From the cell containing the given text, extract its center point as (x, y) coordinate. 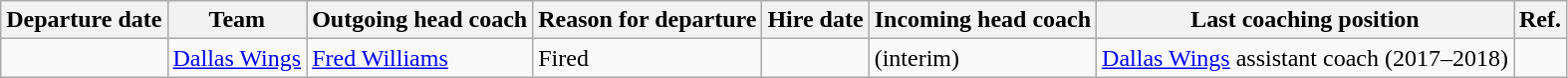
Dallas Wings (237, 58)
Last coaching position (1305, 20)
(interim) (982, 58)
Ref. (1540, 20)
Fired (648, 58)
Reason for departure (648, 20)
Departure date (84, 20)
Hire date (815, 20)
Incoming head coach (982, 20)
Team (237, 20)
Dallas Wings assistant coach (2017–2018) (1305, 58)
Outgoing head coach (420, 20)
Fred Williams (420, 58)
